From the cell containing the given text, extract its center point as [X, Y] coordinate. 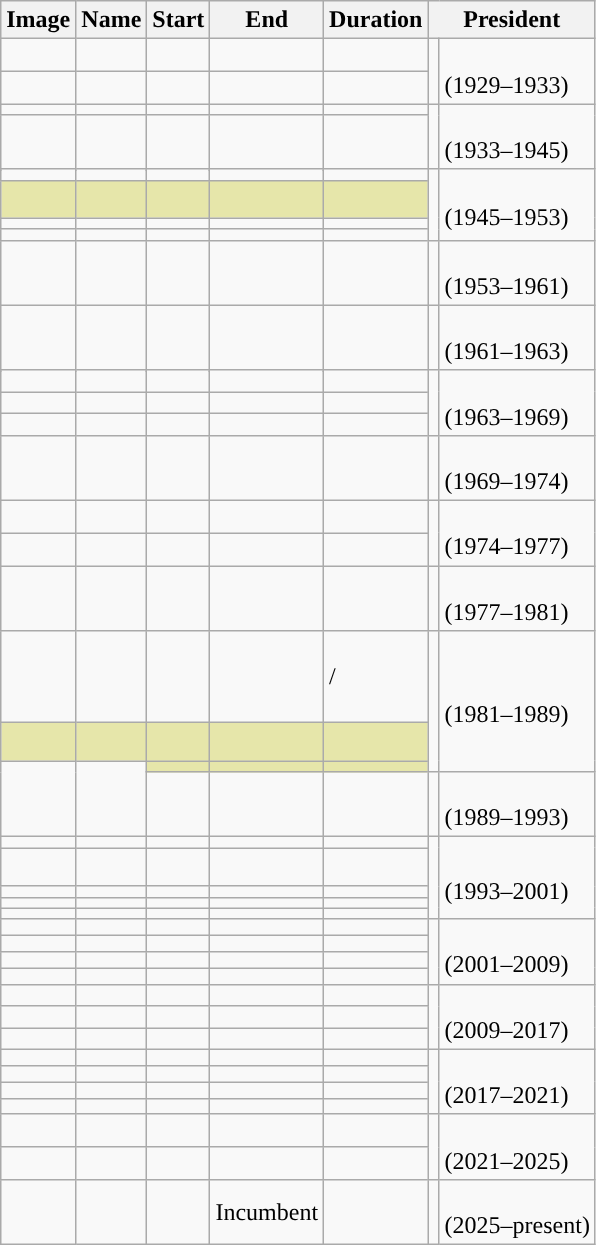
President [512, 20]
(1981–1989) [517, 702]
(1993–2001) [517, 878]
(2009–2017) [517, 1016]
(2001–2009) [517, 952]
(2021–2025) [517, 1146]
Name [112, 20]
(1969–1974) [517, 468]
(1974–1977) [517, 532]
(1933–1945) [517, 136]
(1953–1961) [517, 272]
Duration [376, 20]
(1989–1993) [517, 804]
(1961–1963) [517, 338]
(2017–2021) [517, 1082]
(1945–1953) [517, 204]
Start [178, 20]
(1977–1981) [517, 598]
/ [376, 677]
Image [38, 20]
(2025–present) [517, 1212]
(1929–1933) [517, 72]
End [267, 20]
Incumbent [267, 1212]
(1963–1969) [517, 402]
